Capture the cell that displays the provided text and extract its [x, y] central coordinate. 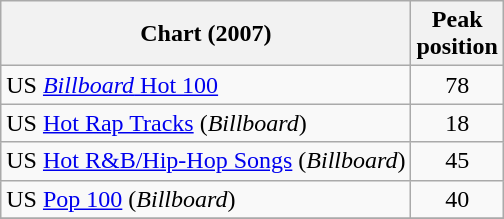
US Pop 100 (Billboard) [206, 199]
18 [457, 123]
40 [457, 199]
US Hot Rap Tracks (Billboard) [206, 123]
Chart (2007) [206, 34]
US Hot R&B/Hip-Hop Songs (Billboard) [206, 161]
US Billboard Hot 100 [206, 85]
45 [457, 161]
78 [457, 85]
Peakposition [457, 34]
